Provide the [x, y] coordinate of the cell's center where the given text is located.  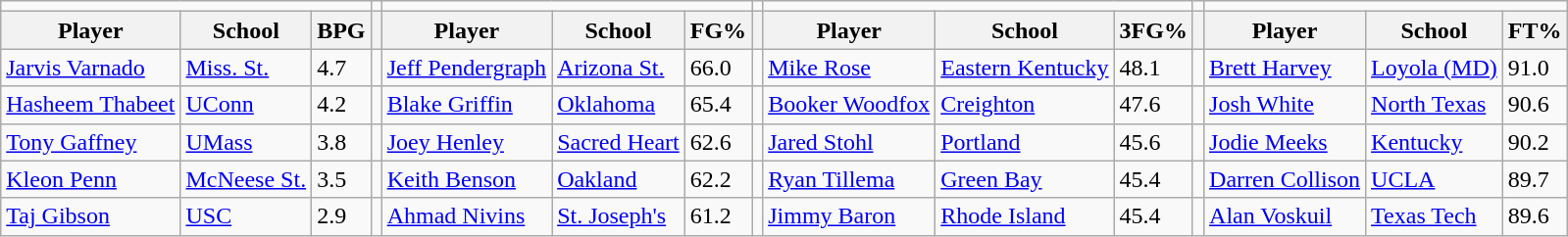
UCLA [1435, 179]
Joey Henley [467, 142]
48.1 [1153, 68]
Jarvis Varnado [90, 68]
Loyola (MD) [1435, 68]
45.6 [1153, 142]
66.0 [718, 68]
Green Bay [1025, 179]
Eastern Kentucky [1025, 68]
65.4 [718, 105]
FG% [718, 30]
Oklahoma [619, 105]
Josh White [1285, 105]
3FG% [1153, 30]
Sacred Heart [619, 142]
North Texas [1435, 105]
FT% [1535, 30]
4.7 [341, 68]
Booker Woodfox [849, 105]
61.2 [718, 216]
USC [246, 216]
3.8 [341, 142]
47.6 [1153, 105]
BPG [341, 30]
McNeese St. [246, 179]
Arizona St. [619, 68]
Portland [1025, 142]
Jodie Meeks [1285, 142]
Miss. St. [246, 68]
Ahmad Nivins [467, 216]
3.5 [341, 179]
Hasheem Thabeet [90, 105]
Alan Voskuil [1285, 216]
2.9 [341, 216]
Jared Stohl [849, 142]
4.2 [341, 105]
Rhode Island [1025, 216]
Jimmy Baron [849, 216]
St. Joseph's [619, 216]
89.6 [1535, 216]
Jeff Pendergraph [467, 68]
Creighton [1025, 105]
62.6 [718, 142]
Tony Gaffney [90, 142]
62.2 [718, 179]
90.6 [1535, 105]
Texas Tech [1435, 216]
Keith Benson [467, 179]
89.7 [1535, 179]
Kleon Penn [90, 179]
Oakland [619, 179]
UMass [246, 142]
Ryan Tillema [849, 179]
Darren Collison [1285, 179]
Blake Griffin [467, 105]
91.0 [1535, 68]
Mike Rose [849, 68]
90.2 [1535, 142]
UConn [246, 105]
Kentucky [1435, 142]
Brett Harvey [1285, 68]
Taj Gibson [90, 216]
